Find where the given text appears and provide that cell's center as (X, Y) coordinate. 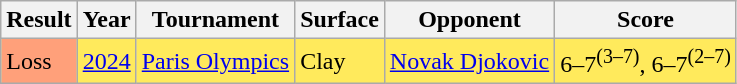
Score (646, 20)
Tournament (215, 20)
6–7(3–7), 6–7(2–7) (646, 62)
Novak Djokovic (469, 62)
2024 (106, 62)
Opponent (469, 20)
Loss (39, 62)
Paris Olympics (215, 62)
Clay (340, 62)
Year (106, 20)
Surface (340, 20)
Result (39, 20)
